Return the (X, Y) coordinate for the center point of the cell that contains the specified text.  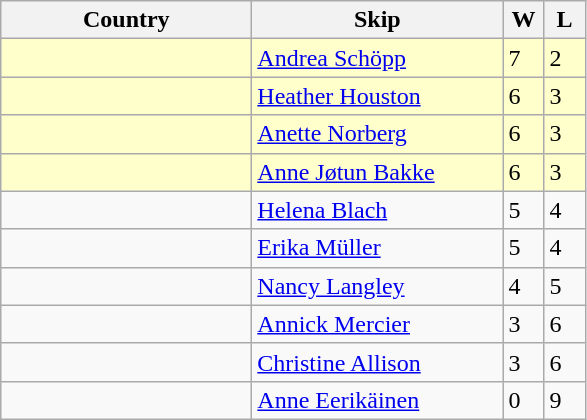
Annick Mercier (378, 324)
7 (524, 58)
Heather Houston (378, 96)
W (524, 20)
9 (564, 400)
0 (524, 400)
Anne Jøtun Bakke (378, 172)
Skip (378, 20)
L (564, 20)
Anette Norberg (378, 134)
Country (126, 20)
Christine Allison (378, 362)
Anne Eerikäinen (378, 400)
2 (564, 58)
Erika Müller (378, 248)
Nancy Langley (378, 286)
Helena Blach (378, 210)
Andrea Schöpp (378, 58)
